Locate the cell with the specified text and output its (x, y) center coordinate. 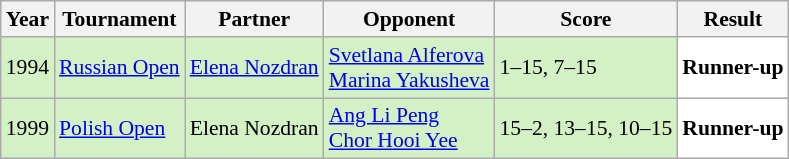
Partner (254, 19)
Opponent (410, 19)
Russian Open (120, 68)
Polish Open (120, 128)
Result (732, 19)
1–15, 7–15 (586, 68)
Year (28, 19)
Score (586, 19)
15–2, 13–15, 10–15 (586, 128)
1994 (28, 68)
Svetlana Alferova Marina Yakusheva (410, 68)
Ang Li Peng Chor Hooi Yee (410, 128)
Tournament (120, 19)
1999 (28, 128)
